Identify which cell holds the provided text, then report its (X, Y) central coordinate. 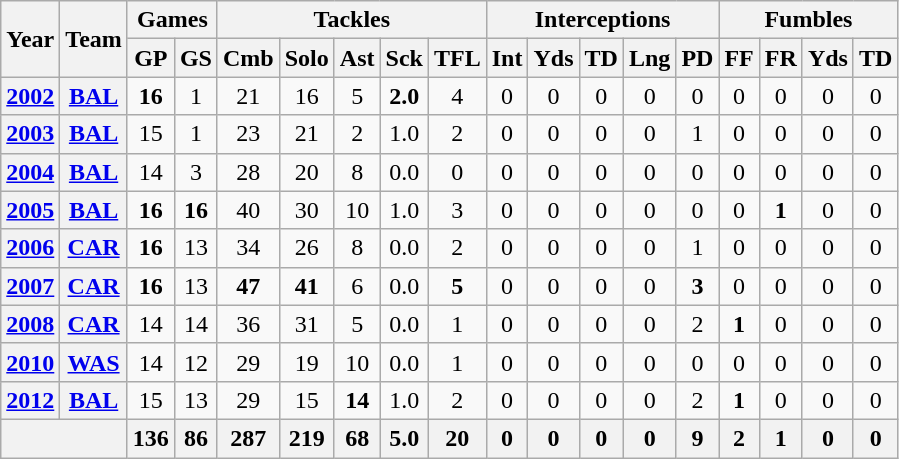
Team (94, 39)
2.0 (404, 96)
2008 (30, 324)
2005 (30, 210)
FR (780, 58)
2007 (30, 286)
2002 (30, 96)
41 (306, 286)
Interceptions (602, 20)
30 (306, 210)
2010 (30, 362)
4 (457, 96)
34 (248, 248)
9 (698, 438)
WAS (94, 362)
TFL (457, 58)
136 (150, 438)
2012 (30, 400)
5.0 (404, 438)
Lng (649, 58)
Tackles (352, 20)
23 (248, 134)
2006 (30, 248)
31 (306, 324)
86 (196, 438)
Int (507, 58)
287 (248, 438)
Solo (306, 58)
PD (698, 58)
6 (357, 286)
12 (196, 362)
Ast (357, 58)
Cmb (248, 58)
47 (248, 286)
Year (30, 39)
36 (248, 324)
2004 (30, 172)
Fumbles (808, 20)
40 (248, 210)
GS (196, 58)
19 (306, 362)
28 (248, 172)
FF (739, 58)
Sck (404, 58)
219 (306, 438)
GP (150, 58)
Games (172, 20)
26 (306, 248)
2003 (30, 134)
68 (357, 438)
